Return the [x, y] coordinate for the center point of the cell that contains the specified text.  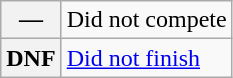
Did not compete [146, 20]
DNF [31, 58]
— [31, 20]
Did not finish [146, 58]
